Identify which cell holds the provided text, then report its (x, y) central coordinate. 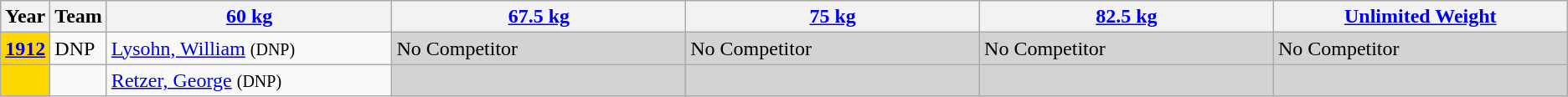
Team (79, 17)
Unlimited Weight (1421, 17)
DNP (79, 48)
Lysohn, William (DNP) (250, 48)
Year (25, 17)
1912 (25, 48)
75 kg (833, 17)
82.5 kg (1127, 17)
67.5 kg (539, 17)
60 kg (250, 17)
Retzer, George (DNP) (250, 80)
